Locate the cell with the specified text and output its [X, Y] center coordinate. 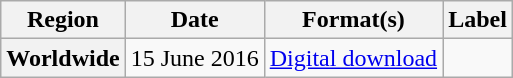
Format(s) [353, 20]
Label [478, 20]
Digital download [353, 58]
Date [194, 20]
Worldwide [63, 58]
15 June 2016 [194, 58]
Region [63, 20]
